Provide the [x, y] coordinate of the cell's center where the given text is located.  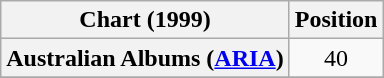
Position [336, 20]
40 [336, 58]
Chart (1999) [145, 20]
Australian Albums (ARIA) [145, 58]
